Determine the [x, y] coordinate at the center of the cell enclosing the given text.  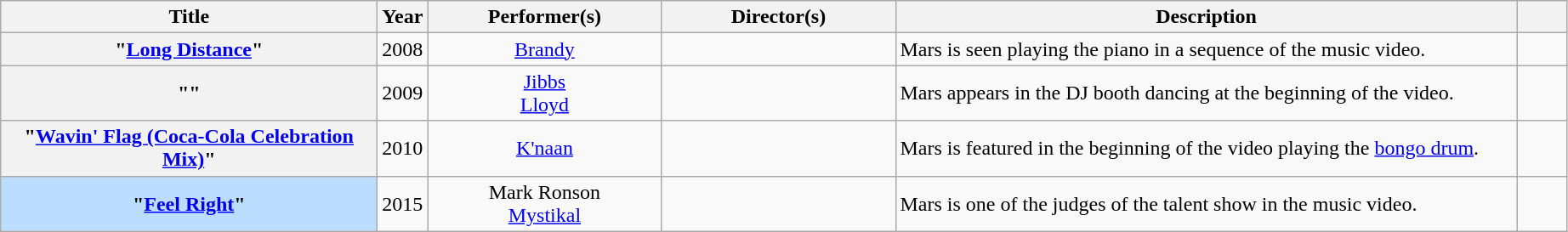
Performer(s) [544, 17]
JibbsLloyd [544, 93]
Mars is one of the judges of the talent show in the music video. [1206, 204]
Mark RonsonMystikal [544, 204]
"Long Distance" [189, 49]
Title [189, 17]
Director(s) [779, 17]
2009 [403, 93]
"Feel Right" [189, 204]
2015 [403, 204]
Description [1206, 17]
Mars appears in the DJ booth dancing at the beginning of the video. [1206, 93]
Year [403, 17]
"Wavin' Flag (Coca-Cola Celebration Mix)" [189, 148]
K'naan [544, 148]
2010 [403, 148]
Brandy [544, 49]
2008 [403, 49]
Mars is seen playing the piano in a sequence of the music video. [1206, 49]
Mars is featured in the beginning of the video playing the bongo drum. [1206, 148]
"" [189, 93]
